Detect which cell encompasses the target text, then output its (x, y) center coordinate. 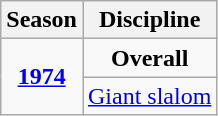
Giant slalom (149, 96)
Discipline (149, 20)
Overall (149, 58)
1974 (42, 77)
Season (42, 20)
